Return (x, y) of the center of cell containing provided text 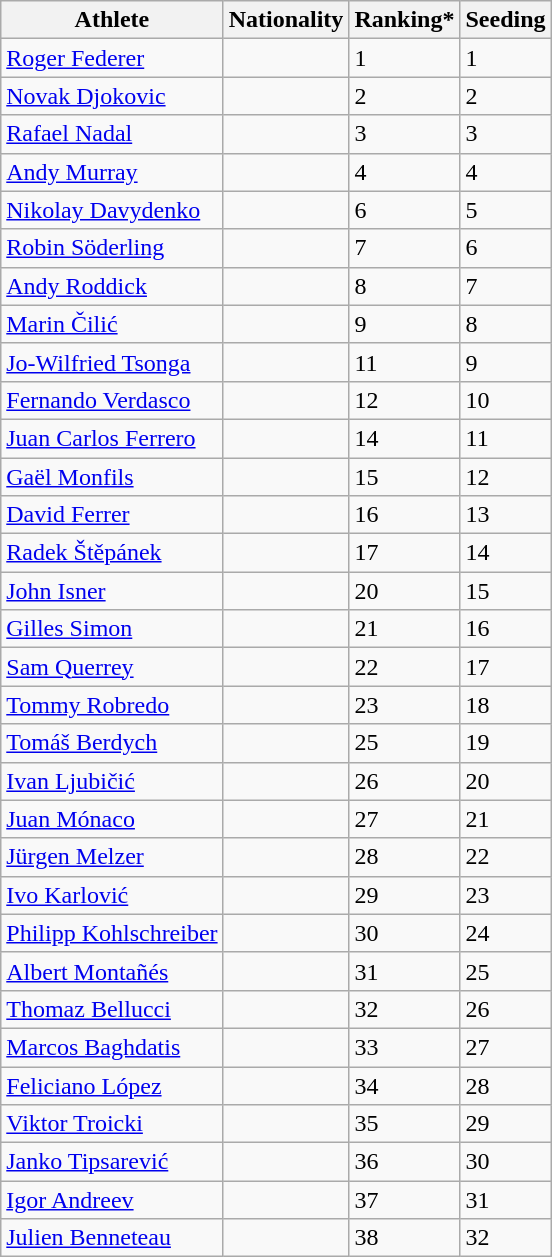
Radek Štěpánek (112, 553)
34 (404, 1085)
Novak Djokovic (112, 96)
37 (404, 1200)
Ranking* (404, 20)
33 (404, 1047)
Andy Roddick (112, 286)
Robin Söderling (112, 248)
13 (506, 515)
Feliciano López (112, 1085)
Philipp Kohlschreiber (112, 933)
David Ferrer (112, 515)
Janko Tipsarević (112, 1162)
Igor Andreev (112, 1200)
10 (506, 400)
Jo-Wilfried Tsonga (112, 362)
Nikolay Davydenko (112, 210)
Juan Carlos Ferrero (112, 438)
35 (404, 1124)
Juan Mónaco (112, 819)
Albert Montañés (112, 971)
5 (506, 210)
Gaël Monfils (112, 477)
Roger Federer (112, 58)
Ivan Ljubičić (112, 781)
Thomaz Bellucci (112, 1009)
36 (404, 1162)
Marin Čilić (112, 324)
18 (506, 705)
Rafael Nadal (112, 134)
Tommy Robredo (112, 705)
19 (506, 743)
24 (506, 933)
John Isner (112, 591)
Marcos Baghdatis (112, 1047)
Seeding (506, 20)
Andy Murray (112, 172)
Nationality (286, 20)
Julien Benneteau (112, 1238)
Gilles Simon (112, 629)
Viktor Troicki (112, 1124)
Ivo Karlović (112, 895)
Tomáš Berdych (112, 743)
38 (404, 1238)
Athlete (112, 20)
Fernando Verdasco (112, 400)
Jürgen Melzer (112, 857)
Sam Querrey (112, 667)
